Provide the [X, Y] coordinate of the cell's center where the given text is located.  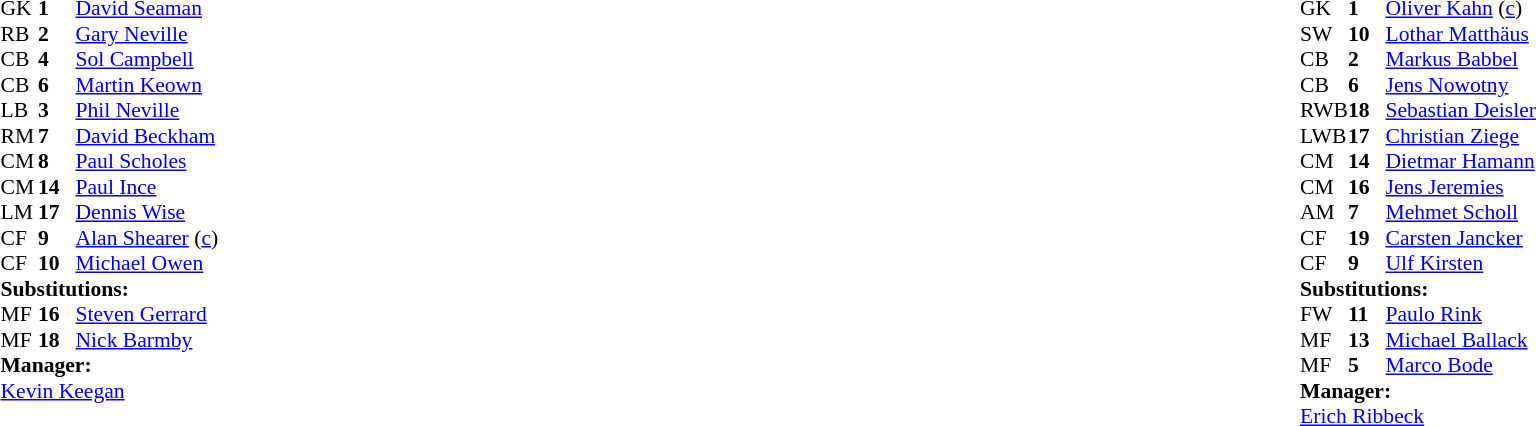
Marco Bode [1461, 365]
Christian Ziege [1461, 136]
FW [1324, 315]
Sebastian Deisler [1461, 111]
Michael Owen [148, 263]
Gary Neville [148, 34]
Lothar Matthäus [1461, 34]
8 [57, 161]
Michael Ballack [1461, 340]
Kevin Keegan [109, 391]
Dennis Wise [148, 213]
5 [1367, 365]
19 [1367, 238]
Phil Neville [148, 111]
Paul Scholes [148, 161]
Paulo Rink [1461, 315]
11 [1367, 315]
3 [57, 111]
Alan Shearer (c) [148, 238]
Markus Babbel [1461, 59]
Jens Nowotny [1461, 85]
Nick Barmby [148, 340]
RB [19, 34]
AM [1324, 213]
Dietmar Hamann [1461, 161]
David Beckham [148, 136]
Paul Ince [148, 187]
Sol Campbell [148, 59]
13 [1367, 340]
Ulf Kirsten [1461, 263]
RWB [1324, 111]
Steven Gerrard [148, 315]
RM [19, 136]
Carsten Jancker [1461, 238]
SW [1324, 34]
LM [19, 213]
LB [19, 111]
LWB [1324, 136]
4 [57, 59]
Martin Keown [148, 85]
Mehmet Scholl [1461, 213]
Jens Jeremies [1461, 187]
